Capture the cell that displays the provided text and extract its [x, y] central coordinate. 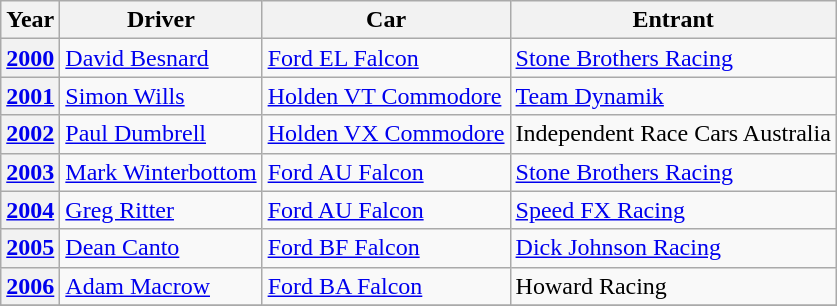
Speed FX Racing [673, 210]
Holden VX Commodore [386, 134]
Howard Racing [673, 286]
Greg Ritter [161, 210]
Ford BF Falcon [386, 248]
Team Dynamik [673, 96]
Dean Canto [161, 248]
David Besnard [161, 58]
2000 [30, 58]
Entrant [673, 20]
2001 [30, 96]
Car [386, 20]
2005 [30, 248]
Holden VT Commodore [386, 96]
Simon Wills [161, 96]
Dick Johnson Racing [673, 248]
Adam Macrow [161, 286]
2006 [30, 286]
Mark Winterbottom [161, 172]
2004 [30, 210]
Ford EL Falcon [386, 58]
Paul Dumbrell [161, 134]
Year [30, 20]
Driver [161, 20]
2002 [30, 134]
Ford BA Falcon [386, 286]
Independent Race Cars Australia [673, 134]
2003 [30, 172]
